For the text-containing cell, return its midpoint in [X, Y] coordinate format. 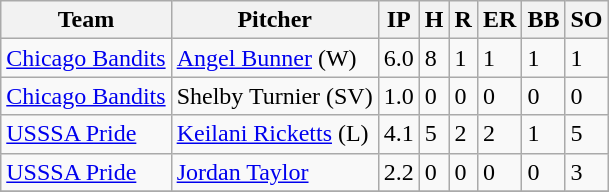
IP [398, 20]
8 [434, 58]
ER [499, 20]
3 [586, 172]
SO [586, 20]
6.0 [398, 58]
Pitcher [274, 20]
R [463, 20]
Shelby Turnier (SV) [274, 96]
Keilani Ricketts (L) [274, 134]
Angel Bunner (W) [274, 58]
1.0 [398, 96]
BB [544, 20]
4.1 [398, 134]
Team [86, 20]
H [434, 20]
2.2 [398, 172]
Jordan Taylor [274, 172]
